Capture the cell that displays the provided text and extract its (x, y) central coordinate. 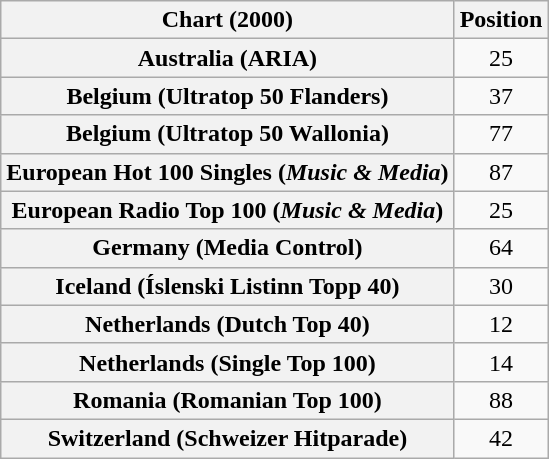
Netherlands (Dutch Top 40) (228, 324)
Australia (ARIA) (228, 58)
87 (501, 172)
Romania (Romanian Top 100) (228, 400)
37 (501, 96)
77 (501, 134)
Switzerland (Schweizer Hitparade) (228, 438)
Position (501, 20)
European Radio Top 100 (Music & Media) (228, 210)
European Hot 100 Singles (Music & Media) (228, 172)
Chart (2000) (228, 20)
Iceland (Íslenski Listinn Topp 40) (228, 286)
Germany (Media Control) (228, 248)
64 (501, 248)
88 (501, 400)
42 (501, 438)
Belgium (Ultratop 50 Wallonia) (228, 134)
12 (501, 324)
14 (501, 362)
Belgium (Ultratop 50 Flanders) (228, 96)
Netherlands (Single Top 100) (228, 362)
30 (501, 286)
